Extract the [x, y] coordinate from the center of the cell holding the provided text.  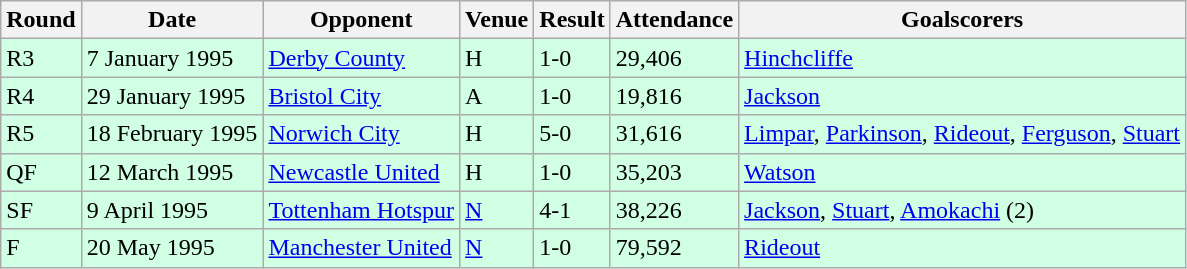
31,616 [674, 134]
Venue [497, 20]
7 January 1995 [172, 58]
Bristol City [362, 96]
Result [572, 20]
Manchester United [362, 248]
19,816 [674, 96]
Jackson, Stuart, Amokachi (2) [962, 210]
A [497, 96]
R4 [41, 96]
Jackson [962, 96]
29 January 1995 [172, 96]
Limpar, Parkinson, Rideout, Ferguson, Stuart [962, 134]
5-0 [572, 134]
Round [41, 20]
R5 [41, 134]
Newcastle United [362, 172]
Hinchcliffe [962, 58]
35,203 [674, 172]
18 February 1995 [172, 134]
Goalscorers [962, 20]
R3 [41, 58]
Date [172, 20]
Rideout [962, 248]
4-1 [572, 210]
29,406 [674, 58]
38,226 [674, 210]
79,592 [674, 248]
Watson [962, 172]
Opponent [362, 20]
SF [41, 210]
Norwich City [362, 134]
F [41, 248]
9 April 1995 [172, 210]
12 March 1995 [172, 172]
20 May 1995 [172, 248]
Derby County [362, 58]
Tottenham Hotspur [362, 210]
Attendance [674, 20]
QF [41, 172]
